From the cell containing the given text, extract its center point as (x, y) coordinate. 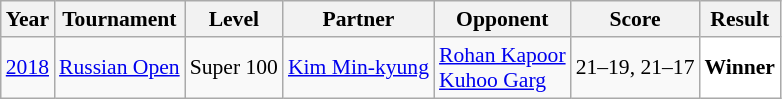
Result (740, 19)
2018 (28, 68)
Level (234, 19)
Tournament (120, 19)
Kim Min-kyung (358, 68)
Russian Open (120, 68)
Year (28, 19)
Partner (358, 19)
Rohan Kapoor Kuhoo Garg (502, 68)
Super 100 (234, 68)
Opponent (502, 19)
21–19, 21–17 (636, 68)
Winner (740, 68)
Score (636, 19)
